Pinpoint the cell where the given text exists, returning its [x, y] midpoint coordinate. 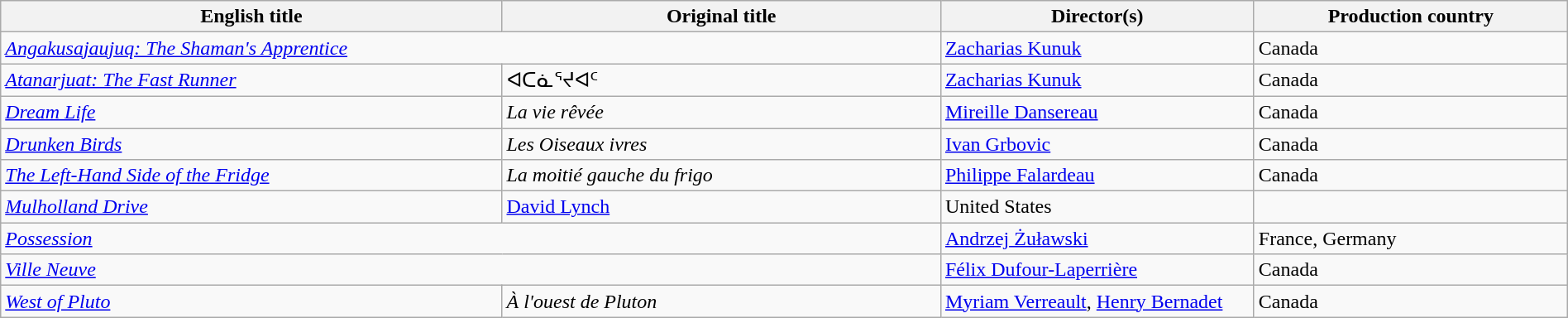
Mulholland Drive [251, 207]
The Left-Hand Side of the Fridge [251, 176]
David Lynch [721, 207]
Atanarjuat: The Fast Runner [251, 80]
Angakusajaujuq: The Shaman's Apprentice [471, 48]
La moitié gauche du frigo [721, 176]
English title [251, 17]
Les Oiseaux ivres [721, 143]
La vie rêvée [721, 112]
ᐊᑕᓈᕐᔪᐊᑦ [721, 80]
Ville Neuve [471, 270]
Philippe Falardeau [1097, 176]
Dream Life [251, 112]
Drunken Birds [251, 143]
Myriam Verreault, Henry Bernadet [1097, 301]
Ivan Grbovic [1097, 143]
Possession [471, 238]
Félix Dufour-Laperrière [1097, 270]
Original title [721, 17]
West of Pluto [251, 301]
Production country [1411, 17]
À l'ouest de Pluton [721, 301]
Mireille Dansereau [1097, 112]
France, Germany [1411, 238]
Director(s) [1097, 17]
United States [1097, 207]
Andrzej Żuławski [1097, 238]
